Capture the cell that displays the provided text and extract its [x, y] central coordinate. 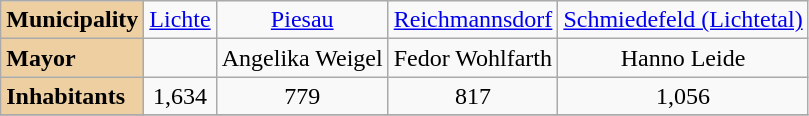
Reichmannsdorf [473, 20]
Piesau [302, 20]
817 [473, 96]
Hanno Leide [683, 58]
Inhabitants [72, 96]
1,056 [683, 96]
Angelika Weigel [302, 58]
Mayor [72, 58]
779 [302, 96]
Lichte [180, 20]
1,634 [180, 96]
Fedor Wohlfarth [473, 58]
Municipality [72, 20]
Schmiedefeld (Lichtetal) [683, 20]
